Identify which cell holds the provided text, then report its [X, Y] central coordinate. 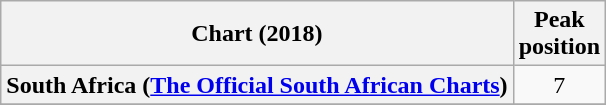
7 [559, 85]
Chart (2018) [257, 34]
South Africa (The Official South African Charts) [257, 85]
Peak position [559, 34]
